Capture the cell that displays the provided text and extract its [X, Y] central coordinate. 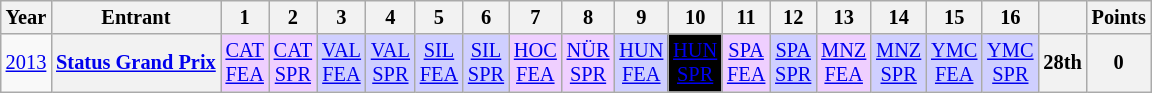
9 [641, 17]
HOCFEA [536, 63]
SILFEA [439, 63]
Points [1119, 17]
2 [293, 17]
NÜRSPR [588, 63]
YMCFEA [954, 63]
10 [695, 17]
Year [26, 17]
4 [390, 17]
Entrant [136, 17]
14 [898, 17]
Status Grand Prix [136, 63]
VALFEA [342, 63]
0 [1119, 63]
11 [746, 17]
8 [588, 17]
5 [439, 17]
12 [793, 17]
2013 [26, 63]
1 [245, 17]
YMCSPR [1010, 63]
13 [844, 17]
16 [1010, 17]
6 [486, 17]
7 [536, 17]
CATFEA [245, 63]
SPASPR [793, 63]
15 [954, 17]
SILSPR [486, 63]
28th [1062, 63]
MNZFEA [844, 63]
3 [342, 17]
HUNSPR [695, 63]
MNZSPR [898, 63]
HUNFEA [641, 63]
VALSPR [390, 63]
CATSPR [293, 63]
SPAFEA [746, 63]
